Identify which cell holds the provided text, then report its [X, Y] central coordinate. 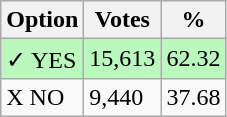
62.32 [194, 59]
37.68 [194, 97]
% [194, 20]
✓ YES [42, 59]
Option [42, 20]
X NO [42, 97]
Votes [122, 20]
9,440 [122, 97]
15,613 [122, 59]
